For the text-containing cell, return its midpoint in (x, y) coordinate format. 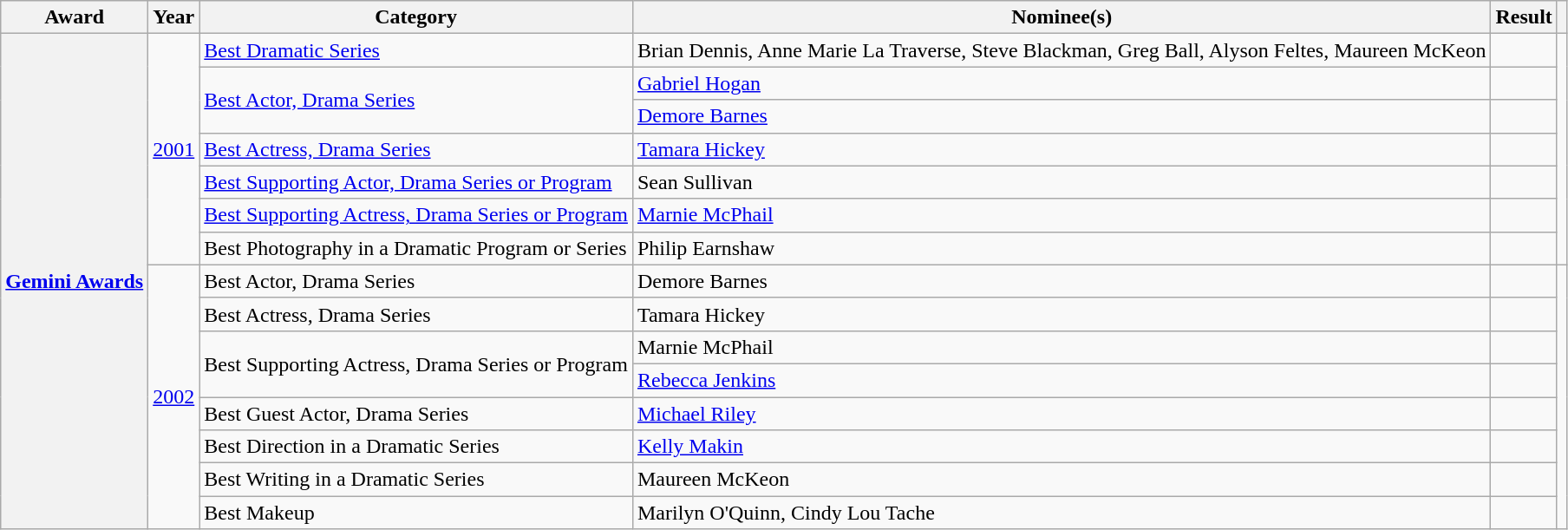
Kelly Makin (1062, 447)
Brian Dennis, Anne Marie La Traverse, Steve Blackman, Greg Ball, Alyson Feltes, Maureen McKeon (1062, 50)
2001 (173, 149)
Category (416, 17)
Sean Sullivan (1062, 182)
Best Makeup (416, 513)
Michael Riley (1062, 414)
2002 (173, 396)
Best Guest Actor, Drama Series (416, 414)
Best Direction in a Dramatic Series (416, 447)
Nominee(s) (1062, 17)
Philip Earnshaw (1062, 248)
Maureen McKeon (1062, 480)
Best Photography in a Dramatic Program or Series (416, 248)
Best Dramatic Series (416, 50)
Year (173, 17)
Best Writing in a Dramatic Series (416, 480)
Gemini Awards (75, 281)
Result (1524, 17)
Rebecca Jenkins (1062, 380)
Award (75, 17)
Marilyn O'Quinn, Cindy Lou Tache (1062, 513)
Best Supporting Actor, Drama Series or Program (416, 182)
Gabriel Hogan (1062, 83)
